Output the (X, Y) coordinate of the center of the cell containing the given text.  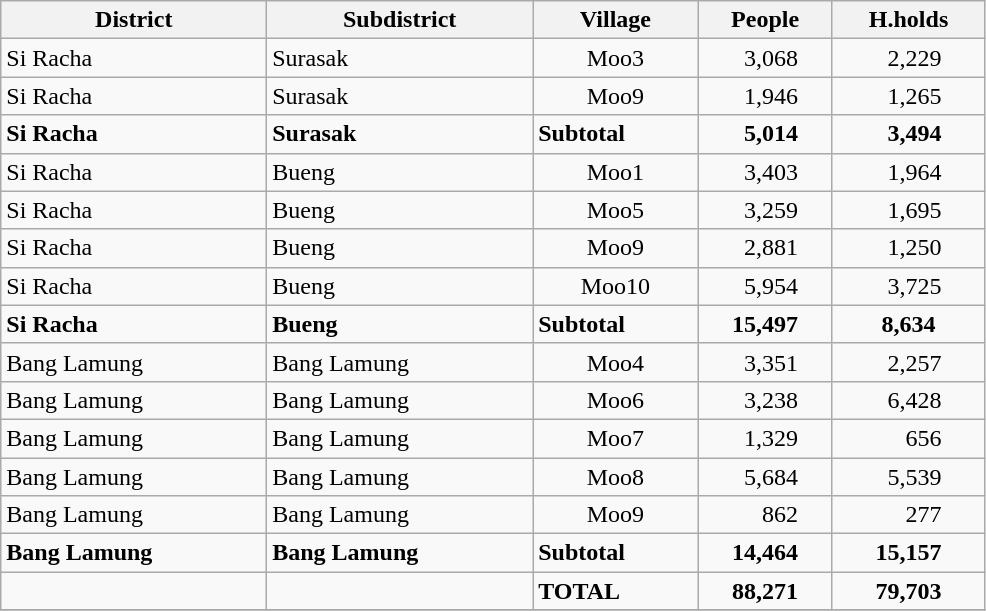
1,329 (765, 438)
2,881 (765, 248)
1,695 (908, 210)
656 (908, 438)
Village (616, 20)
1,946 (765, 96)
People (765, 20)
1,964 (908, 172)
3,351 (765, 362)
3,259 (765, 210)
862 (765, 515)
5,684 (765, 477)
3,403 (765, 172)
15,497 (765, 324)
1,265 (908, 96)
5,014 (765, 134)
Moo8 (616, 477)
3,068 (765, 58)
277 (908, 515)
Moo3 (616, 58)
Subdistrict (400, 20)
Moo7 (616, 438)
88,271 (765, 591)
15,157 (908, 553)
Moo1 (616, 172)
6,428 (908, 400)
2,229 (908, 58)
Moo5 (616, 210)
3,494 (908, 134)
H.holds (908, 20)
8,634 (908, 324)
79,703 (908, 591)
14,464 (765, 553)
5,954 (765, 286)
Moo4 (616, 362)
Moo6 (616, 400)
5,539 (908, 477)
3,725 (908, 286)
Moo10 (616, 286)
District (134, 20)
TOTAL (616, 591)
2,257 (908, 362)
1,250 (908, 248)
3,238 (765, 400)
